For the text-containing cell, return its midpoint in (x, y) coordinate format. 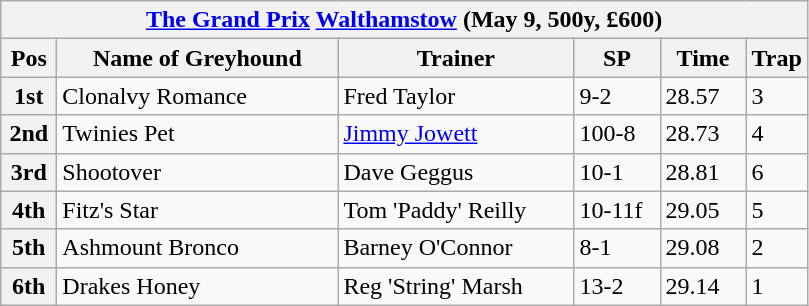
Clonalvy Romance (198, 96)
29.05 (703, 210)
100-8 (617, 134)
29.08 (703, 248)
Reg 'String' Marsh (456, 286)
28.57 (703, 96)
10-11f (617, 210)
Drakes Honey (198, 286)
Fitz's Star (198, 210)
9-2 (617, 96)
3rd (29, 172)
SP (617, 58)
2 (776, 248)
Jimmy Jowett (456, 134)
10-1 (617, 172)
Dave Geggus (456, 172)
2nd (29, 134)
8-1 (617, 248)
6th (29, 286)
The Grand Prix Walthamstow (May 9, 500y, £600) (404, 20)
4th (29, 210)
5 (776, 210)
Time (703, 58)
Trainer (456, 58)
Shootover (198, 172)
5th (29, 248)
1st (29, 96)
Pos (29, 58)
Ashmount Bronco (198, 248)
29.14 (703, 286)
Fred Taylor (456, 96)
Barney O'Connor (456, 248)
28.73 (703, 134)
28.81 (703, 172)
Trap (776, 58)
Name of Greyhound (198, 58)
3 (776, 96)
Twinies Pet (198, 134)
6 (776, 172)
4 (776, 134)
1 (776, 286)
Tom 'Paddy' Reilly (456, 210)
13-2 (617, 286)
